Determine the (X, Y) coordinate at the center of the cell enclosing the given text.  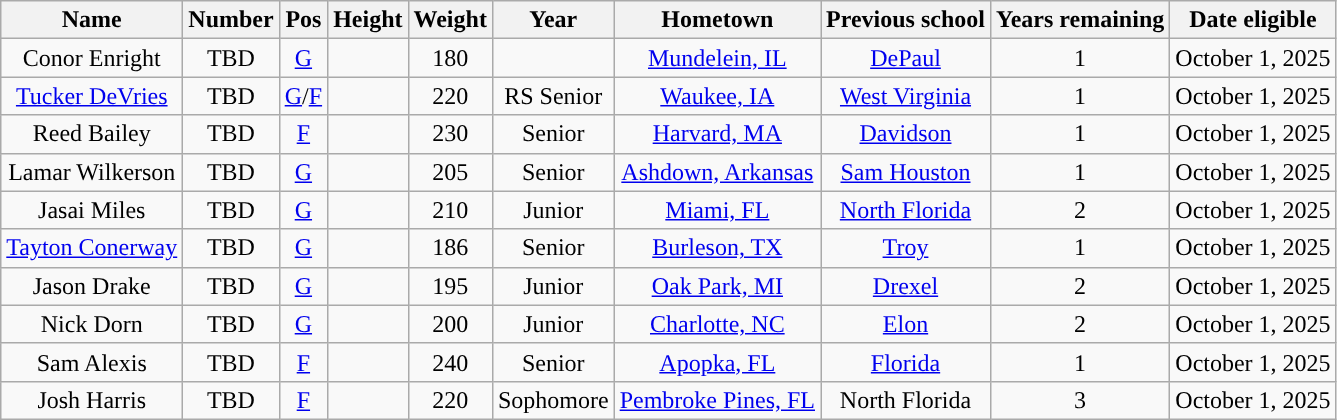
195 (450, 286)
Burleson, TX (717, 248)
Nick Dorn (92, 324)
Sophomore (553, 400)
Year (553, 20)
Lamar Wilkerson (92, 172)
Miami, FL (717, 210)
Elon (906, 324)
Jasai Miles (92, 210)
Sam Houston (906, 172)
210 (450, 210)
Josh Harris (92, 400)
Height (368, 20)
240 (450, 362)
200 (450, 324)
Hometown (717, 20)
Tucker DeVries (92, 96)
205 (450, 172)
Harvard, MA (717, 134)
West Virginia (906, 96)
Mundelein, IL (717, 58)
Years remaining (1080, 20)
Pos (303, 20)
Reed Bailey (92, 134)
180 (450, 58)
RS Senior (553, 96)
G/F (303, 96)
DePaul (906, 58)
Waukee, IA (717, 96)
Name (92, 20)
230 (450, 134)
3 (1080, 400)
Jason Drake (92, 286)
Number (231, 20)
Charlotte, NC (717, 324)
Drexel (906, 286)
Pembroke Pines, FL (717, 400)
Tayton Conerway (92, 248)
Ashdown, Arkansas (717, 172)
Previous school (906, 20)
Florida (906, 362)
Troy (906, 248)
Date eligible (1253, 20)
Apopka, FL (717, 362)
186 (450, 248)
Weight (450, 20)
Davidson (906, 134)
Sam Alexis (92, 362)
Oak Park, MI (717, 286)
Conor Enright (92, 58)
